Return the (x, y) coordinate for the center point of the cell that contains the specified text.  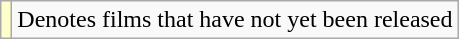
Denotes films that have not yet been released (235, 20)
